Return the (X, Y) coordinate for the center point of the cell that contains the specified text.  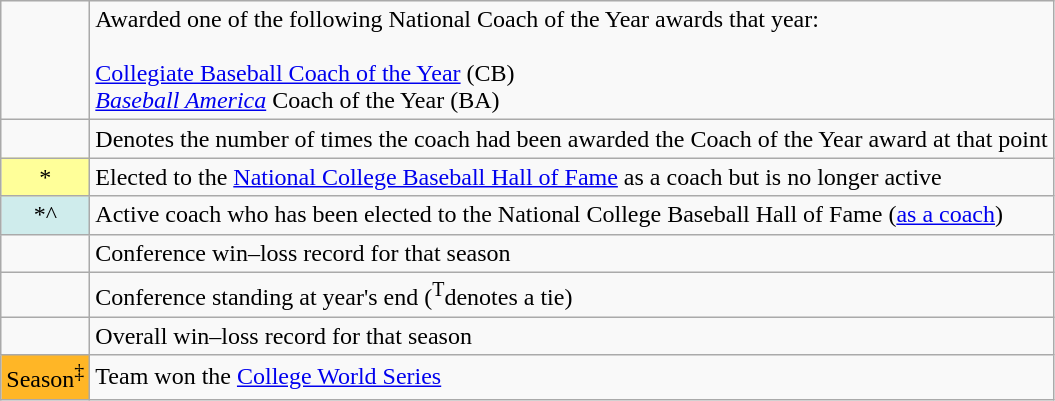
*^ (46, 215)
Overall win–loss record for that season (572, 336)
Conference standing at year's end (Tdenotes a tie) (572, 294)
Active coach who has been elected to the National College Baseball Hall of Fame (as a coach) (572, 215)
Conference win–loss record for that season (572, 253)
Elected to the National College Baseball Hall of Fame as a coach but is no longer active (572, 177)
Denotes the number of times the coach had been awarded the Coach of the Year award at that point (572, 139)
Season‡ (46, 378)
* (46, 177)
Team won the College World Series (572, 378)
